Pinpoint the cell where the given text exists, returning its [X, Y] midpoint coordinate. 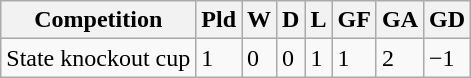
L [318, 20]
−1 [448, 58]
Pld [219, 20]
GA [400, 20]
State knockout cup [98, 58]
GF [354, 20]
GD [448, 20]
2 [400, 58]
W [260, 20]
Competition [98, 20]
D [291, 20]
